Locate the cell with the specified text and output its (X, Y) center coordinate. 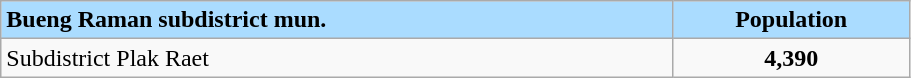
4,390 (791, 58)
Bueng Raman subdistrict mun. (337, 20)
Population (791, 20)
Subdistrict Plak Raet (337, 58)
